From the cell containing the given text, extract its center point as [x, y] coordinate. 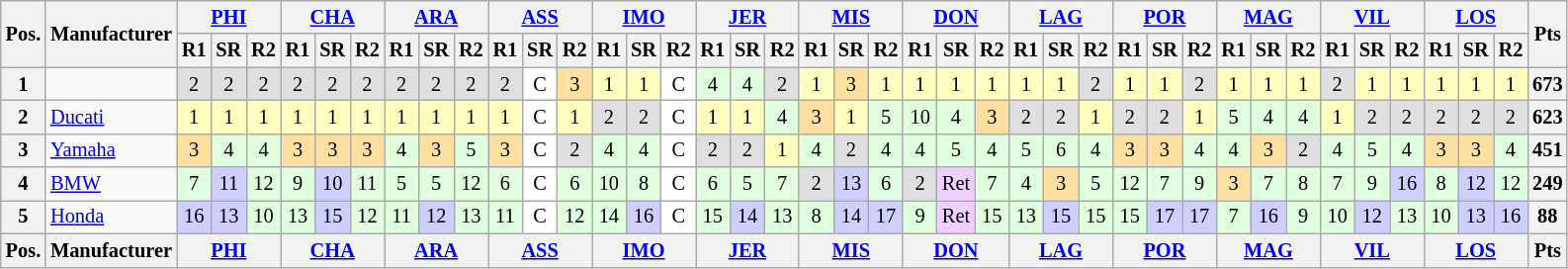
249 [1547, 184]
451 [1547, 150]
BMW [111, 184]
673 [1547, 84]
Yamaha [111, 150]
623 [1547, 117]
Ducati [111, 117]
88 [1547, 217]
Honda [111, 217]
